Detect which cell encompasses the target text, then output its (x, y) center coordinate. 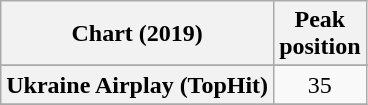
Peakposition (320, 34)
Ukraine Airplay (TopHit) (138, 85)
35 (320, 85)
Chart (2019) (138, 34)
